Locate the cell with the specified text and output its [X, Y] center coordinate. 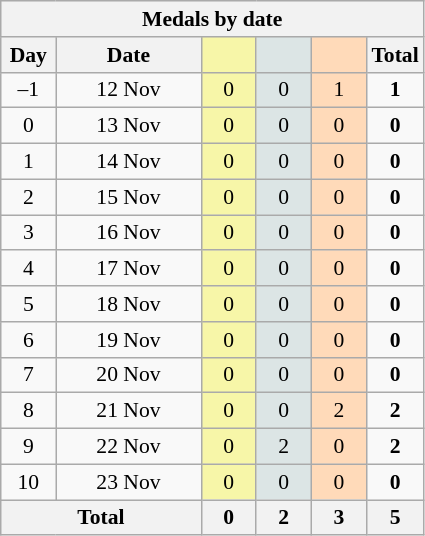
4 [28, 269]
Medals by date [212, 19]
21 Nov [128, 411]
9 [28, 447]
18 Nov [128, 304]
7 [28, 375]
12 Nov [128, 90]
14 Nov [128, 162]
10 [28, 482]
22 Nov [128, 447]
Day [28, 55]
15 Nov [128, 197]
17 Nov [128, 269]
23 Nov [128, 482]
20 Nov [128, 375]
8 [28, 411]
16 Nov [128, 233]
–1 [28, 90]
Date [128, 55]
6 [28, 340]
13 Nov [128, 126]
19 Nov [128, 340]
